Provide the (x, y) coordinate of the cell's center where the given text is located.  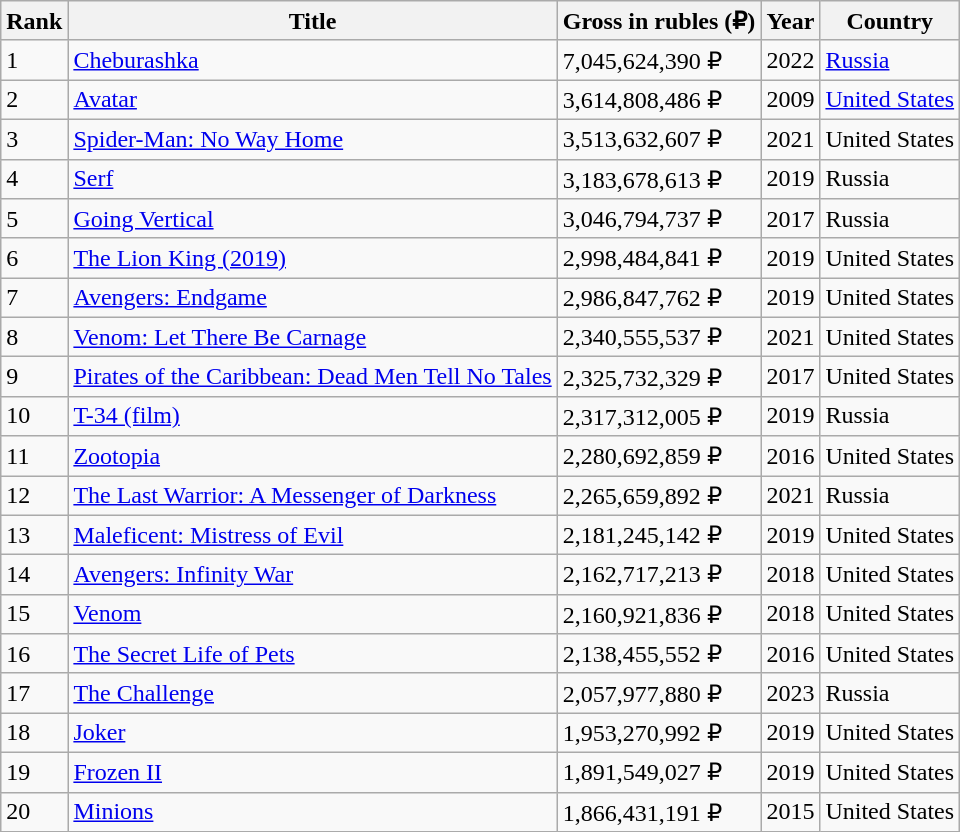
The Lion King (2019) (312, 258)
14 (34, 575)
Zootopia (312, 456)
1,891,549,027 ₽ (659, 772)
Serf (312, 179)
2023 (790, 693)
5 (34, 219)
Country (890, 21)
Gross in rubles (₽) (659, 21)
2,057,977,880 ₽ (659, 693)
3,183,678,613 ₽ (659, 179)
17 (34, 693)
Title (312, 21)
1,866,431,191 ₽ (659, 812)
Maleficent: Mistress of Evil (312, 535)
2022 (790, 60)
Venom (312, 614)
2,138,455,552 ₽ (659, 654)
Avengers: Infinity War (312, 575)
2,280,692,859 ₽ (659, 456)
Avengers: Endgame (312, 298)
2,162,717,213 ₽ (659, 575)
2015 (790, 812)
8 (34, 337)
The Last Warrior: A Messenger of Darkness (312, 496)
9 (34, 377)
1,953,270,992 ₽ (659, 733)
Going Vertical (312, 219)
12 (34, 496)
Rank (34, 21)
10 (34, 416)
1 (34, 60)
Joker (312, 733)
3,046,794,737 ₽ (659, 219)
The Challenge (312, 693)
2,317,312,005 ₽ (659, 416)
Spider-Man: No Way Home (312, 139)
7,045,624,390 ₽ (659, 60)
16 (34, 654)
2,340,555,537 ₽ (659, 337)
2 (34, 100)
3,614,808,486 ₽ (659, 100)
2,998,484,841 ₽ (659, 258)
2009 (790, 100)
2,986,847,762 ₽ (659, 298)
Venom: Let There Be Carnage (312, 337)
4 (34, 179)
18 (34, 733)
2,265,659,892 ₽ (659, 496)
The Secret Life of Pets (312, 654)
Frozen II (312, 772)
Pirates of the Caribbean: Dead Men Tell No Tales (312, 377)
2,181,245,142 ₽ (659, 535)
2,325,732,329 ₽ (659, 377)
Minions (312, 812)
2,160,921,836 ₽ (659, 614)
6 (34, 258)
3,513,632,607 ₽ (659, 139)
3 (34, 139)
T-34 (film) (312, 416)
Cheburashka (312, 60)
15 (34, 614)
11 (34, 456)
19 (34, 772)
20 (34, 812)
7 (34, 298)
13 (34, 535)
Year (790, 21)
Avatar (312, 100)
